From the cell containing the given text, extract its center point as (x, y) coordinate. 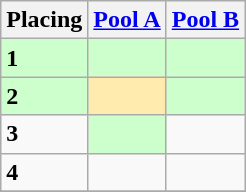
3 (44, 134)
Placing (44, 20)
Pool A (127, 20)
2 (44, 96)
Pool B (205, 20)
4 (44, 172)
1 (44, 58)
